Return (X, Y) of the center of cell containing provided text 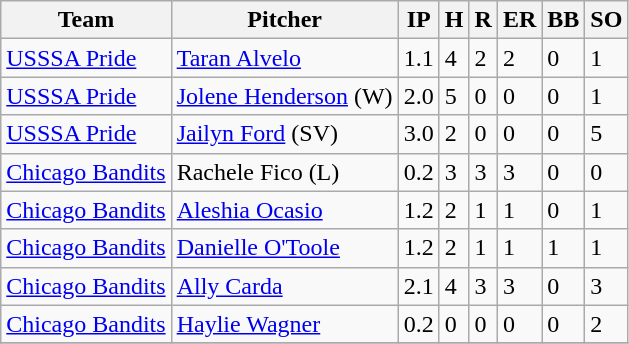
Team (86, 20)
Pitcher (284, 20)
ER (519, 20)
Danielle O'Toole (284, 248)
Taran Alvelo (284, 58)
2.1 (418, 286)
Jailyn Ford (SV) (284, 134)
Ally Carda (284, 286)
Haylie Wagner (284, 324)
IP (418, 20)
Jolene Henderson (W) (284, 96)
BB (564, 20)
Aleshia Ocasio (284, 210)
1.1 (418, 58)
R (483, 20)
3.0 (418, 134)
SO (606, 20)
Rachele Fico (L) (284, 172)
2.0 (418, 96)
H (454, 20)
